Locate the cell with the specified text and output its [X, Y] center coordinate. 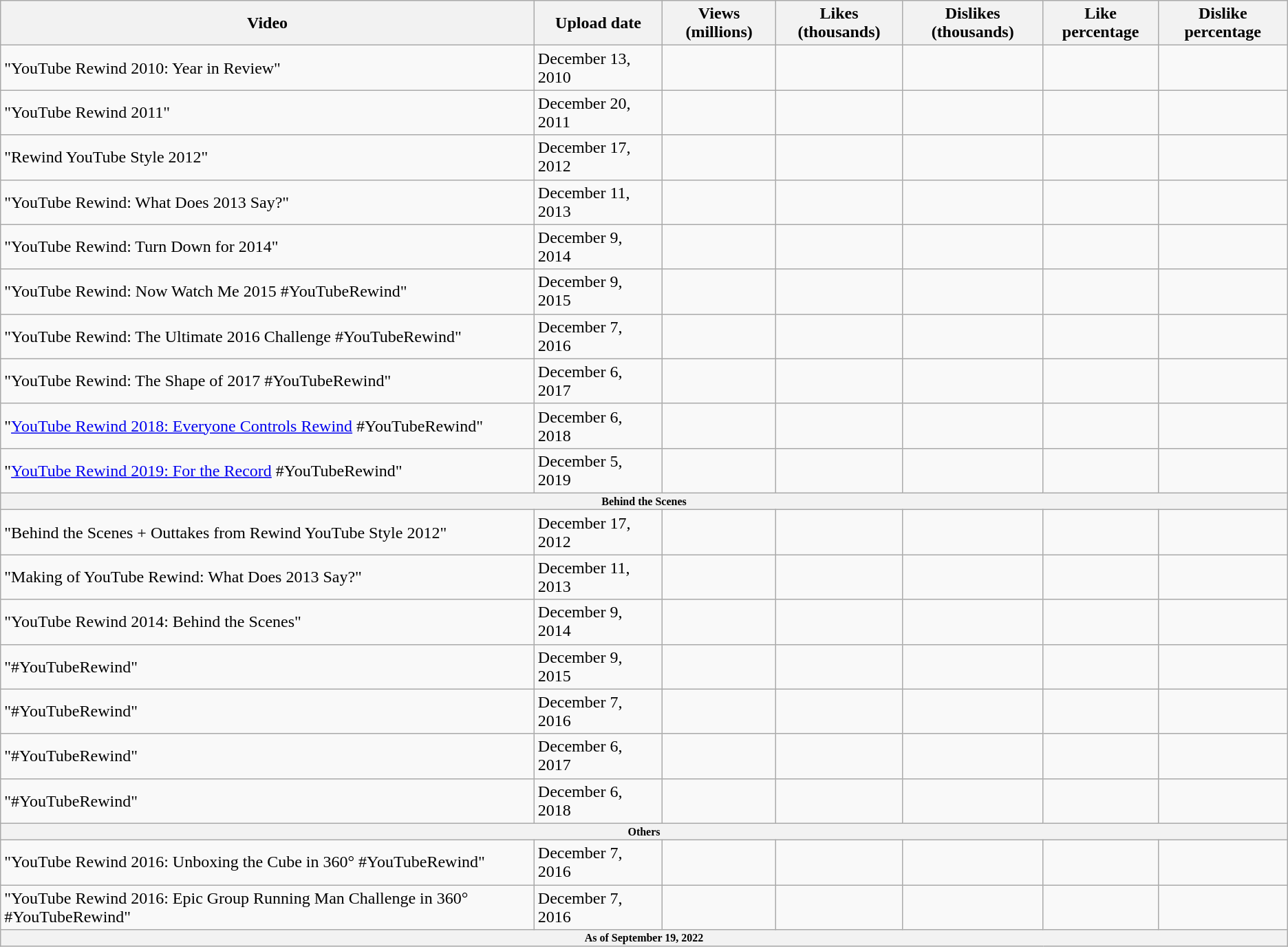
"YouTube Rewind: Turn Down for 2014" [268, 246]
"YouTube Rewind 2019: For the Record #YouTubeRewind" [268, 471]
December 13, 2010 [598, 67]
December 5, 2019 [598, 471]
"YouTube Rewind: What Does 2013 Say?" [268, 202]
"YouTube Rewind: The Shape of 2017 #YouTubeRewind" [268, 381]
Like percentage [1101, 23]
Dislikes (thousands) [972, 23]
"Rewind YouTube Style 2012" [268, 157]
"Making of YouTube Rewind: What Does 2013 Say?" [268, 577]
Views (millions) [720, 23]
"YouTube Rewind 2014: Behind the Scenes" [268, 622]
Dislike percentage [1223, 23]
"YouTube Rewind 2016: Unboxing the Cube in 360° #YouTubeRewind" [268, 863]
Others [644, 831]
"YouTube Rewind: Now Watch Me 2015 #YouTubeRewind" [268, 292]
Likes (thousands) [839, 23]
Behind the Scenes [644, 501]
As of September 19, 2022 [644, 938]
"YouTube Rewind 2011" [268, 113]
December 20, 2011 [598, 113]
Upload date [598, 23]
Video [268, 23]
"YouTube Rewind 2010: Year in Review" [268, 67]
"YouTube Rewind 2018: Everyone Controls Rewind #YouTubeRewind" [268, 425]
"YouTube Rewind 2016: Epic Group Running Man Challenge in 360° #YouTubeRewind" [268, 907]
"YouTube Rewind: The Ultimate 2016 Challenge #YouTubeRewind" [268, 336]
"Behind the Scenes + Outtakes from Rewind YouTube Style 2012" [268, 533]
